Detect which cell encompasses the target text, then output its [x, y] center coordinate. 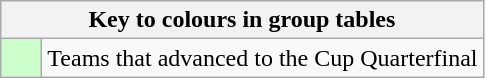
Key to colours in group tables [242, 20]
Teams that advanced to the Cup Quarterfinal [262, 58]
